Extract the (X, Y) coordinate from the center of the cell holding the provided text.  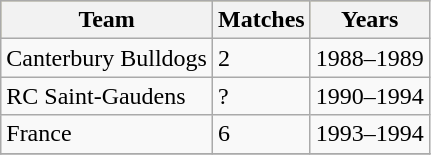
Years (370, 20)
Canterbury Bulldogs (107, 58)
6 (261, 134)
Team (107, 20)
1993–1994 (370, 134)
2 (261, 58)
France (107, 134)
RC Saint-Gaudens (107, 96)
Matches (261, 20)
? (261, 96)
1988–1989 (370, 58)
1990–1994 (370, 96)
